Capture the cell that displays the provided text and extract its [x, y] central coordinate. 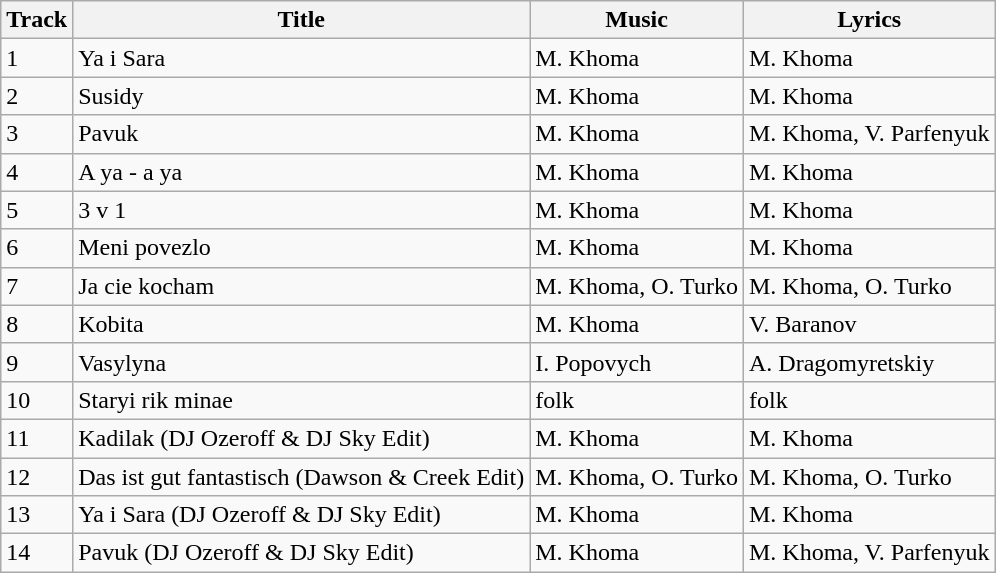
2 [37, 96]
A ya - a ya [302, 172]
Ya i Sara [302, 58]
Pavuk (DJ Ozeroff & DJ Sky Edit) [302, 553]
Das ist gut fantastisch (Dawson & Creek Edit) [302, 477]
Ja cie kocham [302, 286]
Kadilak (DJ Ozeroff & DJ Sky Edit) [302, 438]
V. Baranov [869, 324]
6 [37, 248]
Meni povezlo [302, 248]
1 [37, 58]
I. Popovych [637, 362]
Music [637, 20]
10 [37, 400]
Lyrics [869, 20]
11 [37, 438]
Susidy [302, 96]
Vasylyna [302, 362]
Ya i Sara (DJ Ozeroff & DJ Sky Edit) [302, 515]
Track [37, 20]
Title [302, 20]
4 [37, 172]
14 [37, 553]
13 [37, 515]
Kobita [302, 324]
Pavuk [302, 134]
3 [37, 134]
9 [37, 362]
7 [37, 286]
8 [37, 324]
12 [37, 477]
A. Dragomyretskiy [869, 362]
5 [37, 210]
Staryi rik minae [302, 400]
3 v 1 [302, 210]
